From the cell containing the given text, extract its center point as [X, Y] coordinate. 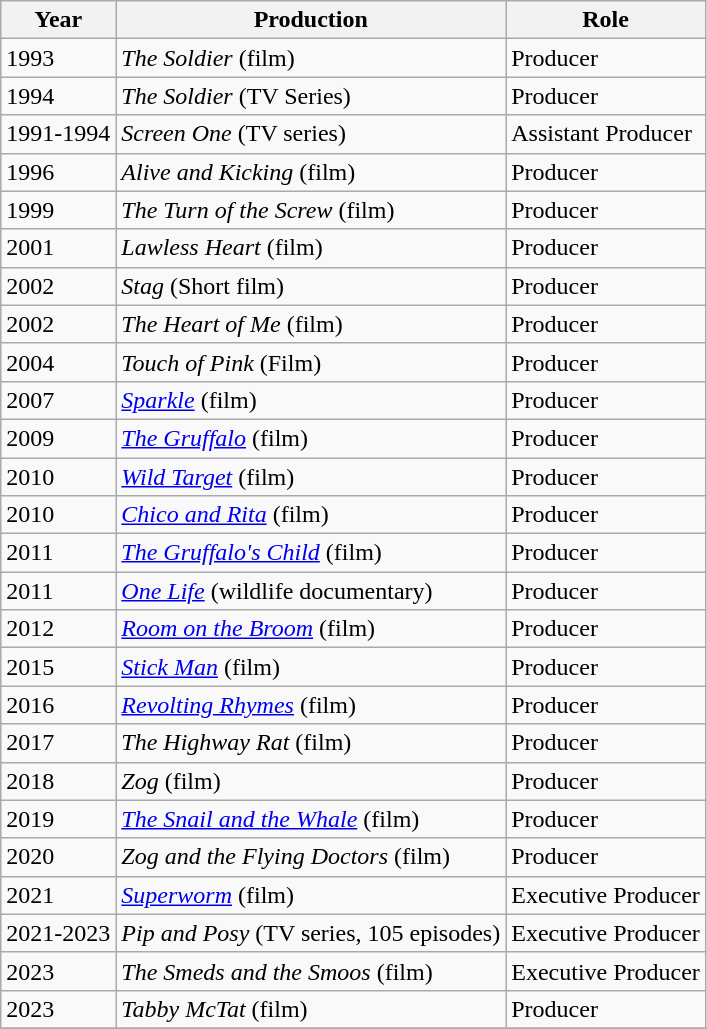
Zog and the Flying Doctors (film) [311, 857]
Chico and Rita (film) [311, 515]
The Gruffalo (film) [311, 438]
The Soldier (film) [311, 58]
Alive and Kicking (film) [311, 172]
2012 [58, 629]
Sparkle (film) [311, 400]
2019 [58, 819]
2007 [58, 400]
Touch of Pink (Film) [311, 362]
2018 [58, 781]
1999 [58, 210]
Role [606, 20]
The Gruffalo's Child (film) [311, 553]
1991-1994 [58, 134]
Production [311, 20]
1994 [58, 96]
2017 [58, 743]
Lawless Heart (film) [311, 248]
Stag (Short film) [311, 286]
The Snail and the Whale (film) [311, 819]
Tabby McTat (film) [311, 1009]
2020 [58, 857]
Year [58, 20]
Pip and Posy (TV series, 105 episodes) [311, 933]
Room on the Broom (film) [311, 629]
The Smeds and the Smoos (film) [311, 971]
Zog (film) [311, 781]
Superworm (film) [311, 895]
Screen One (TV series) [311, 134]
1993 [58, 58]
2015 [58, 667]
2009 [58, 438]
2004 [58, 362]
Wild Target (film) [311, 477]
2001 [58, 248]
1996 [58, 172]
Stick Man (film) [311, 667]
Assistant Producer [606, 134]
The Turn of the Screw (film) [311, 210]
One Life (wildlife documentary) [311, 591]
The Highway Rat (film) [311, 743]
The Heart of Me (film) [311, 324]
Revolting Rhymes (film) [311, 705]
2021-2023 [58, 933]
2016 [58, 705]
The Soldier (TV Series) [311, 96]
2021 [58, 895]
